Find where the given text appears and provide that cell's center as (x, y) coordinate. 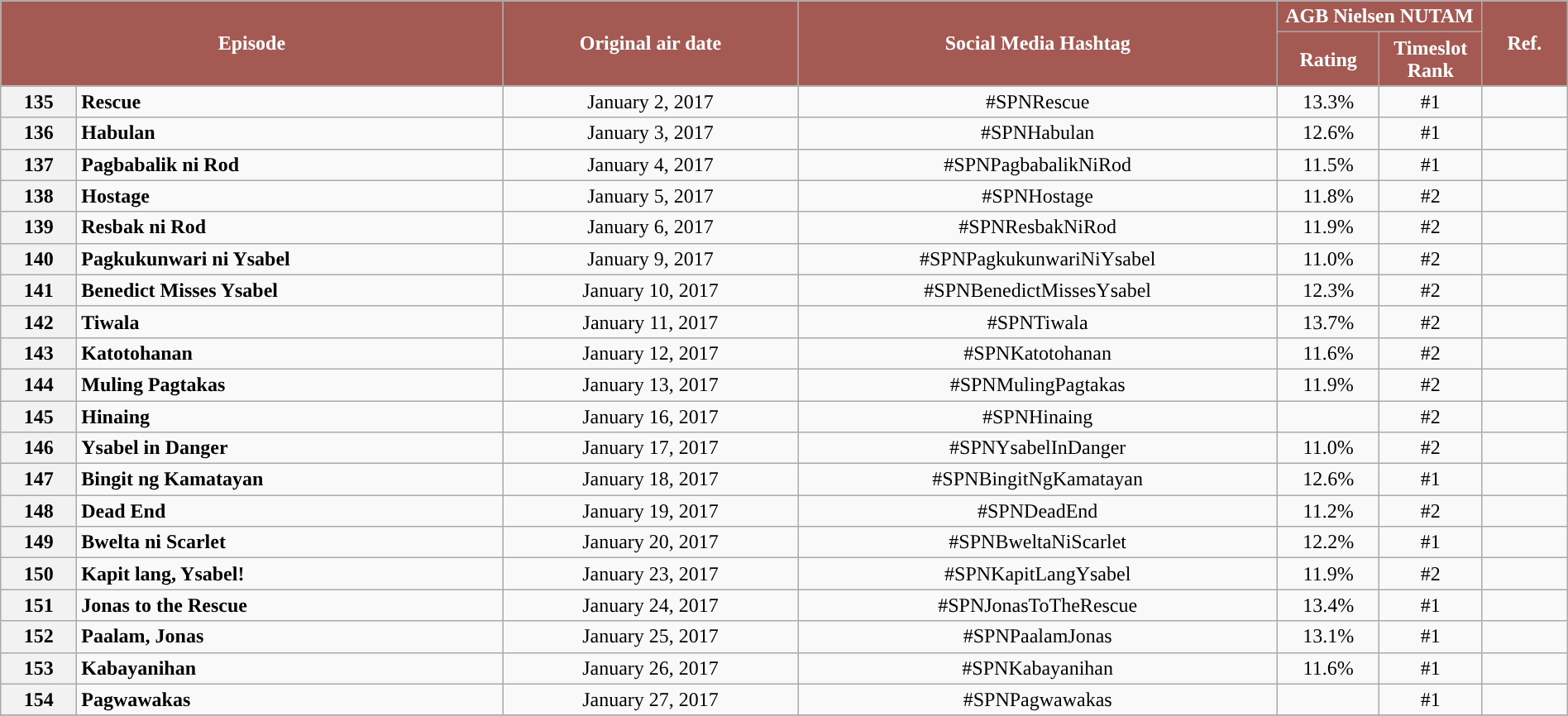
Hostage (289, 196)
January 6, 2017 (650, 227)
13.3% (1328, 102)
Pagwawakas (289, 699)
144 (39, 384)
Kapit lang, Ysabel! (289, 574)
January 24, 2017 (650, 605)
Episode (251, 43)
Dead End (289, 511)
#SPNMulingPagtakas (1037, 384)
142 (39, 322)
141 (39, 290)
#SPNPaalamJonas (1037, 637)
Hinaing (289, 416)
January 27, 2017 (650, 699)
#SPNHinaing (1037, 416)
January 19, 2017 (650, 511)
#SPNBenedictMissesYsabel (1037, 290)
153 (39, 668)
149 (39, 542)
138 (39, 196)
#SPNRescue (1037, 102)
January 3, 2017 (650, 133)
13.4% (1328, 605)
Tiwala (289, 322)
#SPNHostage (1037, 196)
January 18, 2017 (650, 480)
12.2% (1328, 542)
January 4, 2017 (650, 165)
Social Media Hashtag (1037, 43)
January 23, 2017 (650, 574)
#SPNPagbabalikNiRod (1037, 165)
#SPNHabulan (1037, 133)
January 2, 2017 (650, 102)
Ref. (1525, 43)
11.2% (1328, 511)
12.3% (1328, 290)
AGB Nielsen NUTAM (1379, 17)
Ysabel in Danger (289, 448)
#SPNKabayanihan (1037, 668)
#SPNTiwala (1037, 322)
Rating (1328, 60)
136 (39, 133)
January 9, 2017 (650, 259)
154 (39, 699)
#SPNPagkukunwariNiYsabel (1037, 259)
Rescue (289, 102)
151 (39, 605)
146 (39, 448)
#SPNYsabelInDanger (1037, 448)
139 (39, 227)
Bingit ng Kamatayan (289, 480)
148 (39, 511)
Paalam, Jonas (289, 637)
137 (39, 165)
Bwelta ni Scarlet (289, 542)
13.1% (1328, 637)
Kabayanihan (289, 668)
Timeslot Rank (1431, 60)
Jonas to the Rescue (289, 605)
#SPNKapitLangYsabel (1037, 574)
#SPNBingitNgKamatayan (1037, 480)
143 (39, 353)
135 (39, 102)
#SPNJonasToTheRescue (1037, 605)
13.7% (1328, 322)
January 13, 2017 (650, 384)
January 20, 2017 (650, 542)
#SPNKatotohanan (1037, 353)
Resbak ni Rod (289, 227)
January 10, 2017 (650, 290)
January 16, 2017 (650, 416)
140 (39, 259)
Benedict Misses Ysabel (289, 290)
Original air date (650, 43)
11.5% (1328, 165)
145 (39, 416)
150 (39, 574)
January 11, 2017 (650, 322)
January 12, 2017 (650, 353)
#SPNResbakNiRod (1037, 227)
Pagbabalik ni Rod (289, 165)
11.8% (1328, 196)
Muling Pagtakas (289, 384)
January 25, 2017 (650, 637)
152 (39, 637)
147 (39, 480)
#SPNPagwawakas (1037, 699)
#SPNBweltaNiScarlet (1037, 542)
Habulan (289, 133)
Pagkukunwari ni Ysabel (289, 259)
January 5, 2017 (650, 196)
Katotohanan (289, 353)
#SPNDeadEnd (1037, 511)
January 17, 2017 (650, 448)
January 26, 2017 (650, 668)
